Extract the (X, Y) coordinate from the center of the cell holding the provided text.  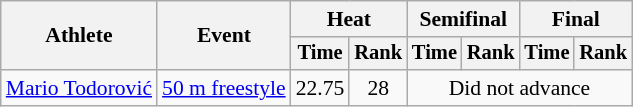
50 m freestyle (224, 88)
Mario Todorović (79, 88)
Final (575, 19)
22.75 (320, 88)
Athlete (79, 36)
Event (224, 36)
Semifinal (463, 19)
Heat (349, 19)
Did not advance (520, 88)
28 (378, 88)
